Pinpoint the cell where the given text exists, returning its (x, y) midpoint coordinate. 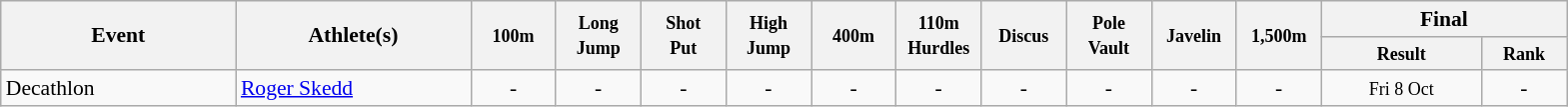
ShotPut (684, 36)
Roger Skedd (354, 88)
HighJump (768, 36)
Rank (1523, 54)
LongJump (598, 36)
Athlete(s) (354, 36)
Fri 8 Oct (1401, 88)
Decathlon (118, 88)
Event (118, 36)
110mHurdles (939, 36)
400m (853, 36)
PoleVault (1109, 36)
100m (514, 36)
Discus (1023, 36)
Javelin (1193, 36)
Result (1401, 54)
Final (1443, 19)
1,500m (1279, 36)
